Output the (x, y) coordinate of the center of the cell containing the given text.  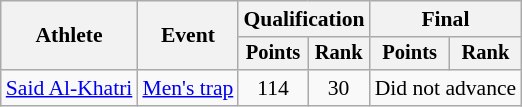
Said Al-Khatri (70, 88)
114 (272, 88)
Final (446, 19)
Athlete (70, 36)
30 (339, 88)
Event (188, 36)
Men's trap (188, 88)
Qualification (304, 19)
Did not advance (446, 88)
